Determine the (X, Y) coordinate at the center of the cell enclosing the given text.  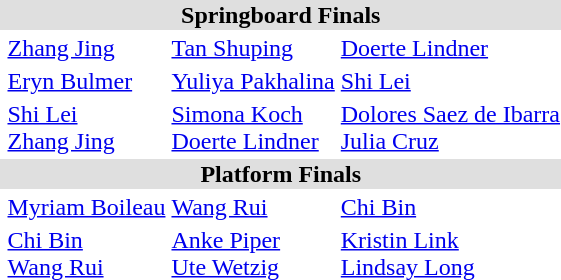
Dolores Saez de IbarraJulia Cruz (450, 128)
Shi LeiZhang Jing (86, 128)
Simona KochDoerte Lindner (253, 128)
Zhang Jing (86, 48)
Wang Rui (253, 207)
Eryn Bulmer (86, 81)
Myriam Boileau (86, 207)
Yuliya Pakhalina (253, 81)
Doerte Lindner (450, 48)
Chi Bin (450, 207)
Shi Lei (450, 81)
Tan Shuping (253, 48)
